Search for the cell housing the specified text and yield its (X, Y) center coordinate. 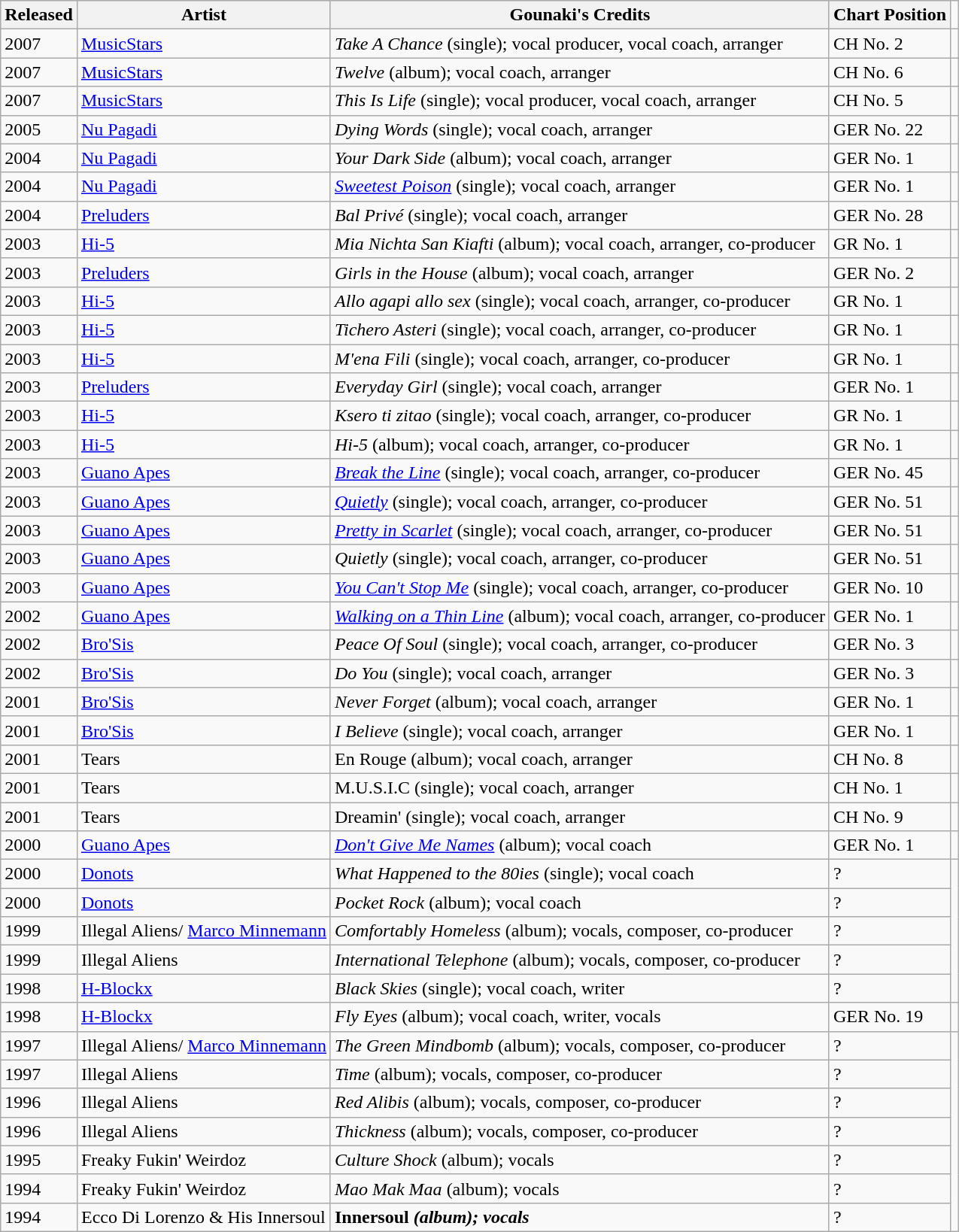
Innersoul (album); vocals (579, 1217)
2005 (39, 129)
This Is Life (single); vocal producer, vocal coach, arranger (579, 101)
Take A Chance (single); vocal producer, vocal coach, arranger (579, 44)
Allo agapi allo sex (single); vocal coach, arranger, co-producer (579, 301)
Ecco Di Lorenzo & His Innersoul (203, 1217)
Red Alibis (album); vocals, composer, co-producer (579, 1103)
GER No. 28 (889, 215)
Fly Eyes (album); vocal coach, writer, vocals (579, 1017)
1995 (39, 1160)
Artist (203, 15)
Comfortably Homeless (album); vocals, composer, co-producer (579, 931)
Hi-5 (album); vocal coach, arranger, co-producer (579, 445)
You Can't Stop Me (single); vocal coach, arranger, co-producer (579, 587)
Released (39, 15)
Gounaki's Credits (579, 15)
Your Dark Side (album); vocal coach, arranger (579, 158)
Mia Nichta San Kiafti (album); vocal coach, arranger, co-producer (579, 244)
Never Forget (album); vocal coach, arranger (579, 702)
M'ena Fili (single); vocal coach, arranger, co-producer (579, 359)
Thickness (album); vocals, composer, co-producer (579, 1131)
GER No. 19 (889, 1017)
CH No. 6 (889, 72)
Bal Privé (single); vocal coach, arranger (579, 215)
Mao Mak Maa (album); vocals (579, 1188)
Don't Give Me Names (album); vocal coach (579, 845)
The Green Mindbomb (album); vocals, composer, co-producer (579, 1045)
Sweetest Poison (single); vocal coach, arranger (579, 187)
GER No. 2 (889, 272)
What Happened to the 80ies (single); vocal coach (579, 874)
GER No. 10 (889, 587)
CH No. 8 (889, 759)
International Telephone (album); vocals, composer, co-producer (579, 960)
Break the Line (single); vocal coach, arranger, co-producer (579, 473)
GER No. 45 (889, 473)
Dreamin' (single); vocal coach, arranger (579, 816)
Tichero Asteri (single); vocal coach, arranger, co-producer (579, 329)
M.U.S.I.C (single); vocal coach, arranger (579, 787)
CH No. 9 (889, 816)
Pocket Rock (album); vocal coach (579, 903)
Walking on a Thin Line (album); vocal coach, arranger, co-producer (579, 616)
Everyday Girl (single); vocal coach, arranger (579, 387)
Time (album); vocals, composer, co-producer (579, 1074)
CH No. 1 (889, 787)
En Rouge (album); vocal coach, arranger (579, 759)
Black Skies (single); vocal coach, writer (579, 988)
Chart Position (889, 15)
CH No. 5 (889, 101)
Peace Of Soul (single); vocal coach, arranger, co-producer (579, 645)
Girls in the House (album); vocal coach, arranger (579, 272)
Culture Shock (album); vocals (579, 1160)
Dying Words (single); vocal coach, arranger (579, 129)
I Believe (single); vocal coach, arranger (579, 730)
GER No. 22 (889, 129)
CH No. 2 (889, 44)
Pretty in Scarlet (single); vocal coach, arranger, co-producer (579, 530)
Twelve (album); vocal coach, arranger (579, 72)
Do You (single); vocal coach, arranger (579, 673)
Ksero ti zitao (single); vocal coach, arranger, co-producer (579, 416)
